From the cell containing the given text, extract its center point as [X, Y] coordinate. 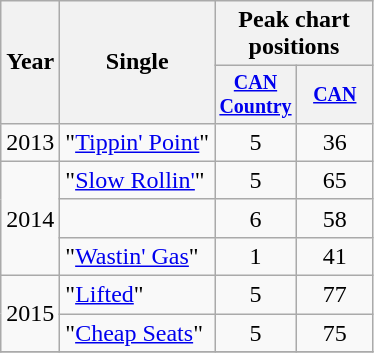
2015 [30, 314]
"Lifted" [138, 295]
75 [334, 333]
Peak chartpositions [294, 34]
"Cheap Seats" [138, 333]
CAN Country [256, 94]
65 [334, 180]
58 [334, 218]
6 [256, 218]
Year [30, 62]
2014 [30, 218]
CAN [334, 94]
2013 [30, 142]
1 [256, 256]
"Tippin' Point" [138, 142]
77 [334, 295]
41 [334, 256]
"Slow Rollin'" [138, 180]
36 [334, 142]
"Wastin' Gas" [138, 256]
Single [138, 62]
